Return the (X, Y) coordinate for the center point of the cell that contains the specified text.  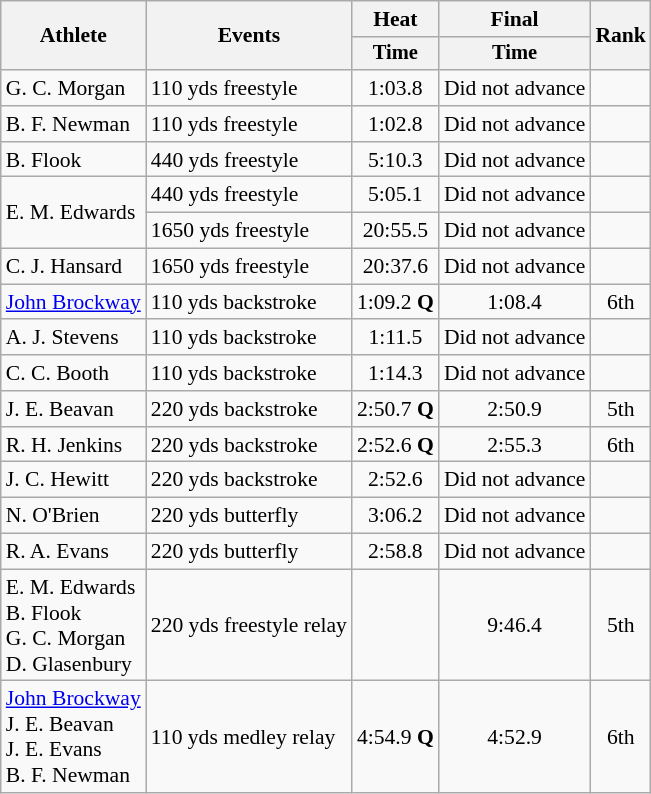
Rank (620, 36)
4:54.9 Q (396, 737)
5:05.1 (396, 195)
Heat (396, 19)
Athlete (74, 36)
J. E. Beavan (74, 409)
3:06.2 (396, 516)
1:11.5 (396, 338)
A. J. Stevens (74, 338)
4:52.9 (515, 737)
1:03.8 (396, 88)
9:46.4 (515, 625)
E. M. Edwards (74, 212)
2:52.6 (396, 480)
E. M. EdwardsB. FlookG. C. MorganD. Glasenbury (74, 625)
N. O'Brien (74, 516)
C. J. Hansard (74, 267)
1:02.8 (396, 124)
C. C. Booth (74, 373)
2:52.6 Q (396, 445)
2:50.9 (515, 409)
20:55.5 (396, 231)
2:55.3 (515, 445)
220 yds freestyle relay (249, 625)
Events (249, 36)
1:09.2 Q (396, 302)
1:08.4 (515, 302)
B. F. Newman (74, 124)
John BrockwayJ. E. BeavanJ. E. EvansB. F. Newman (74, 737)
2:58.8 (396, 552)
John Brockway (74, 302)
20:37.6 (396, 267)
B. Flook (74, 160)
R. H. Jenkins (74, 445)
R. A. Evans (74, 552)
110 yds medley relay (249, 737)
J. C. Hewitt (74, 480)
Final (515, 19)
5:10.3 (396, 160)
G. C. Morgan (74, 88)
1:14.3 (396, 373)
2:50.7 Q (396, 409)
